Provide the [X, Y] coordinate of the cell's center where the given text is located.  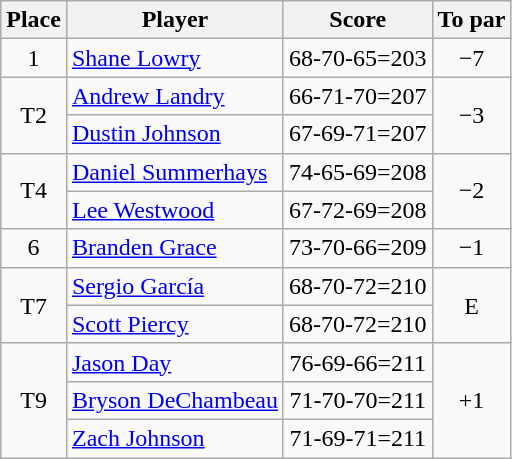
T7 [34, 305]
Lee Westwood [174, 210]
−1 [472, 248]
T2 [34, 115]
To par [472, 20]
Place [34, 20]
Bryson DeChambeau [174, 400]
74-65-69=208 [358, 172]
Score [358, 20]
+1 [472, 400]
68-70-65=203 [358, 58]
Daniel Summerhays [174, 172]
Jason Day [174, 362]
Shane Lowry [174, 58]
6 [34, 248]
Dustin Johnson [174, 134]
71-70-70=211 [358, 400]
Andrew Landry [174, 96]
T9 [34, 400]
73-70-66=209 [358, 248]
−2 [472, 191]
Branden Grace [174, 248]
−7 [472, 58]
1 [34, 58]
71-69-71=211 [358, 438]
E [472, 305]
T4 [34, 191]
67-72-69=208 [358, 210]
Scott Piercy [174, 324]
76-69-66=211 [358, 362]
Player [174, 20]
Sergio García [174, 286]
66-71-70=207 [358, 96]
Zach Johnson [174, 438]
−3 [472, 115]
67-69-71=207 [358, 134]
